For the text-containing cell, return its midpoint in (X, Y) coordinate format. 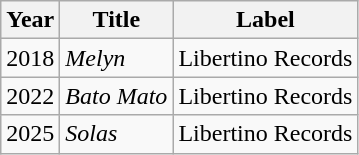
Bato Mato (116, 96)
Title (116, 20)
Year (30, 20)
2025 (30, 134)
Solas (116, 134)
2022 (30, 96)
Melyn (116, 58)
Label (266, 20)
2018 (30, 58)
